Detect which cell encompasses the target text, then output its (X, Y) center coordinate. 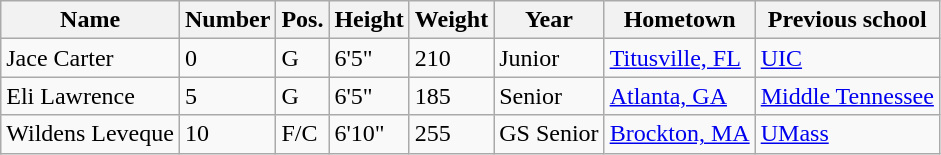
Number (227, 20)
Year (549, 20)
Brockton, MA (680, 134)
Atlanta, GA (680, 96)
210 (451, 58)
185 (451, 96)
Junior (549, 58)
Eli Lawrence (90, 96)
Hometown (680, 20)
UMass (847, 134)
0 (227, 58)
Height (369, 20)
Previous school (847, 20)
Wildens Leveque (90, 134)
Pos. (302, 20)
F/C (302, 134)
Titusville, FL (680, 58)
10 (227, 134)
5 (227, 96)
6'10" (369, 134)
UIC (847, 58)
Name (90, 20)
255 (451, 134)
Middle Tennessee (847, 96)
Senior (549, 96)
Jace Carter (90, 58)
GS Senior (549, 134)
Weight (451, 20)
